From the cell containing the given text, extract its center point as [X, Y] coordinate. 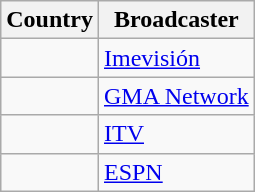
GMA Network [176, 96]
Country [50, 20]
ITV [176, 134]
Broadcaster [176, 20]
ESPN [176, 172]
Imevisión [176, 58]
